Find where the given text appears and provide that cell's center as (X, Y) coordinate. 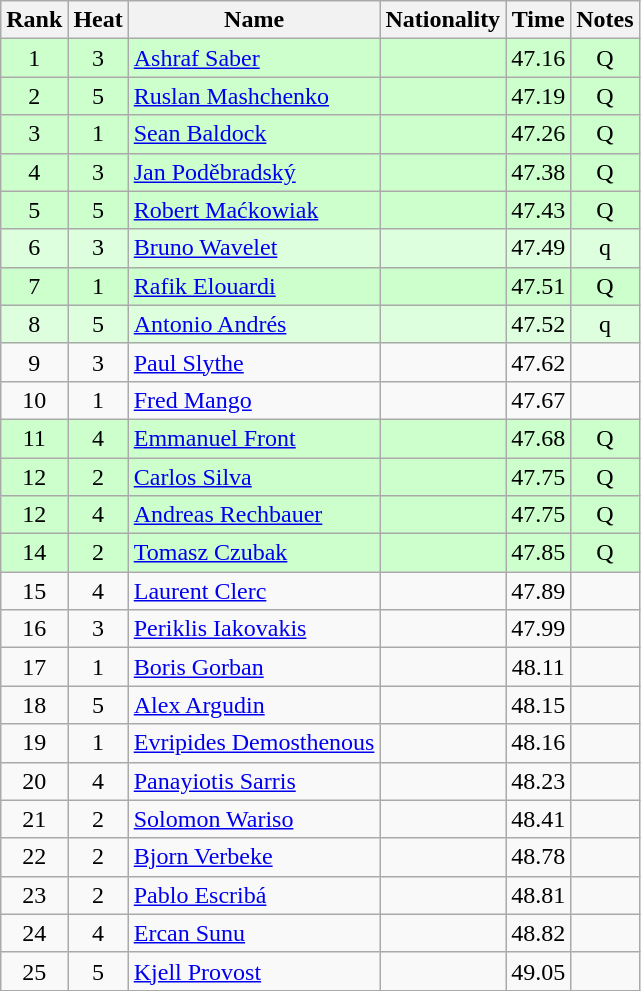
20 (34, 781)
48.15 (538, 705)
18 (34, 705)
Alex Argudin (254, 705)
Rank (34, 20)
48.82 (538, 933)
Pablo Escribá (254, 895)
Rafik Elouardi (254, 286)
Panayiotis Sarris (254, 781)
Kjell Provost (254, 971)
6 (34, 248)
21 (34, 819)
Laurent Clerc (254, 591)
48.16 (538, 743)
9 (34, 362)
Paul Slythe (254, 362)
17 (34, 667)
47.38 (538, 172)
47.67 (538, 400)
Robert Maćkowiak (254, 210)
14 (34, 553)
16 (34, 629)
47.62 (538, 362)
48.41 (538, 819)
Periklis Iakovakis (254, 629)
48.81 (538, 895)
Tomasz Czubak (254, 553)
19 (34, 743)
Emmanuel Front (254, 438)
47.16 (538, 58)
47.89 (538, 591)
Andreas Rechbauer (254, 515)
Notes (605, 20)
8 (34, 324)
47.68 (538, 438)
48.11 (538, 667)
47.52 (538, 324)
23 (34, 895)
47.99 (538, 629)
Heat (98, 20)
Ashraf Saber (254, 58)
24 (34, 933)
Sean Baldock (254, 134)
Nationality (443, 20)
Bruno Wavelet (254, 248)
Time (538, 20)
10 (34, 400)
Antonio Andrés (254, 324)
7 (34, 286)
47.49 (538, 248)
48.78 (538, 857)
47.26 (538, 134)
47.85 (538, 553)
49.05 (538, 971)
Boris Gorban (254, 667)
Solomon Wariso (254, 819)
47.51 (538, 286)
25 (34, 971)
Name (254, 20)
Jan Poděbradský (254, 172)
47.19 (538, 96)
11 (34, 438)
Fred Mango (254, 400)
15 (34, 591)
Ruslan Mashchenko (254, 96)
Evripides Demosthenous (254, 743)
22 (34, 857)
Carlos Silva (254, 477)
Bjorn Verbeke (254, 857)
47.43 (538, 210)
48.23 (538, 781)
Ercan Sunu (254, 933)
